Extract the (x, y) coordinate from the center of the cell holding the provided text.  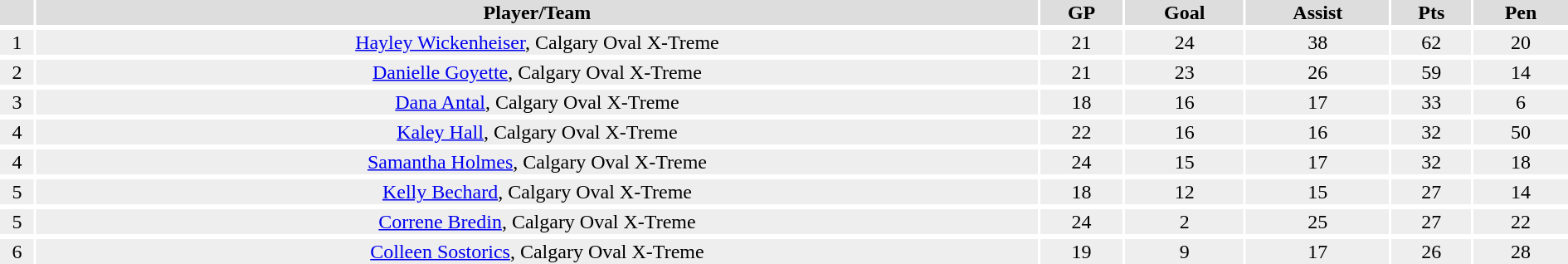
Correne Bredin, Calgary Oval X-Treme (538, 222)
33 (1431, 102)
Kaley Hall, Calgary Oval X-Treme (538, 132)
28 (1521, 252)
Samantha Holmes, Calgary Oval X-Treme (538, 162)
38 (1317, 42)
20 (1521, 42)
12 (1185, 192)
Pts (1431, 12)
25 (1317, 222)
1 (17, 42)
3 (17, 102)
23 (1185, 72)
GP (1082, 12)
Goal (1185, 12)
19 (1082, 252)
Kelly Bechard, Calgary Oval X-Treme (538, 192)
59 (1431, 72)
Player/Team (538, 12)
Danielle Goyette, Calgary Oval X-Treme (538, 72)
Assist (1317, 12)
62 (1431, 42)
Colleen Sostorics, Calgary Oval X-Treme (538, 252)
Dana Antal, Calgary Oval X-Treme (538, 102)
50 (1521, 132)
9 (1185, 252)
Pen (1521, 12)
Hayley Wickenheiser, Calgary Oval X-Treme (538, 42)
